Capture the cell that displays the provided text and extract its (X, Y) central coordinate. 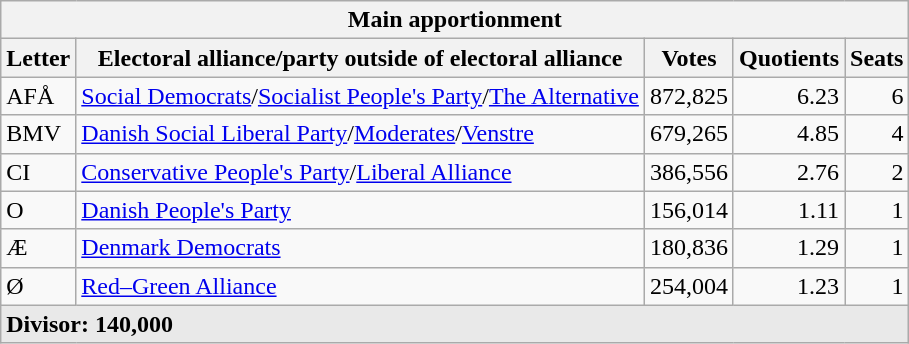
Social Democrats/Socialist People's Party/The Alternative (360, 96)
6.23 (788, 96)
872,825 (688, 96)
Electoral alliance/party outside of electoral alliance (360, 58)
Letter (38, 58)
2.76 (788, 172)
386,556 (688, 172)
156,014 (688, 210)
Quotients (788, 58)
AFÅ (38, 96)
CI (38, 172)
2 (877, 172)
180,836 (688, 248)
4 (877, 134)
4.85 (788, 134)
Conservative People's Party/Liberal Alliance (360, 172)
Danish Social Liberal Party/Moderates/Venstre (360, 134)
O (38, 210)
Votes (688, 58)
Æ (38, 248)
Main apportionment (455, 20)
679,265 (688, 134)
Red–Green Alliance (360, 286)
Danish People's Party (360, 210)
Ø (38, 286)
Divisor: 140,000 (455, 324)
1.29 (788, 248)
BMV (38, 134)
1.11 (788, 210)
1.23 (788, 286)
Denmark Democrats (360, 248)
6 (877, 96)
254,004 (688, 286)
Seats (877, 58)
